Find where the given text appears and provide that cell's center as [X, Y] coordinate. 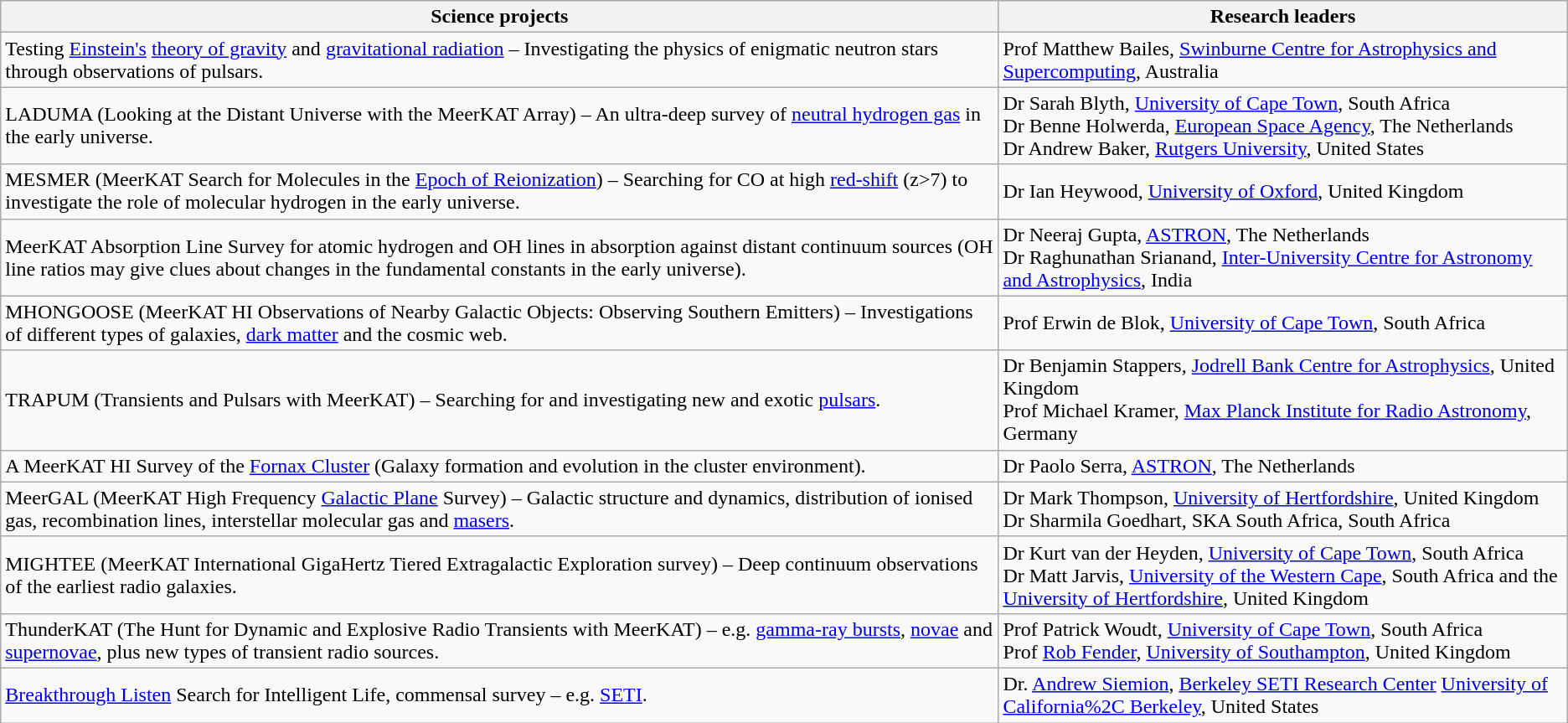
Research leaders [1283, 17]
Prof Patrick Woudt, University of Cape Town, South AfricaProf Rob Fender, University of Southampton, United Kingdom [1283, 640]
Dr Benjamin Stappers, Jodrell Bank Centre for Astrophysics, United KingdomProf Michael Kramer, Max Planck Institute for Radio Astronomy, Germany [1283, 400]
Dr Neeraj Gupta, ASTRON, The NetherlandsDr Raghunathan Srianand, Inter-University Centre for Astronomy and Astrophysics, India [1283, 257]
A MeerKAT HI Survey of the Fornax Cluster (Galaxy formation and evolution in the cluster environment). [499, 466]
Science projects [499, 17]
Dr Paolo Serra, ASTRON, The Netherlands [1283, 466]
Prof Erwin de Blok, University of Cape Town, South Africa [1283, 323]
TRAPUM (Transients and Pulsars with MeerKAT) – Searching for and investigating new and exotic pulsars. [499, 400]
Breakthrough Listen Search for Intelligent Life, commensal survey – e.g. SETI. [499, 695]
LADUMA (Looking at the Distant Universe with the MeerKAT Array) – An ultra-deep survey of neutral hydrogen gas in the early universe. [499, 126]
MIGHTEE (MeerKAT International GigaHertz Tiered Extragalactic Exploration survey) – Deep continuum observations of the earliest radio galaxies. [499, 575]
Dr Ian Heywood, University of Oxford, United Kingdom [1283, 191]
Dr Mark Thompson, University of Hertfordshire, United KingdomDr Sharmila Goedhart, SKA South Africa, South Africa [1283, 509]
Prof Matthew Bailes, Swinburne Centre for Astrophysics and Supercomputing, Australia [1283, 60]
Dr. Andrew Siemion, Berkeley SETI Research Center University of California%2C Berkeley, United States [1283, 695]
